Search for the cell housing the specified text and yield its (x, y) center coordinate. 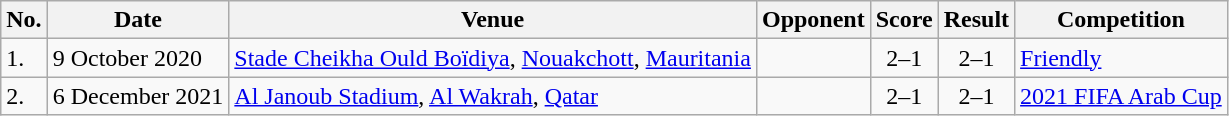
Al Janoub Stadium, Al Wakrah, Qatar (493, 96)
No. (24, 20)
Score (904, 20)
Result (976, 20)
9 October 2020 (138, 58)
Date (138, 20)
6 December 2021 (138, 96)
Stade Cheikha Ould Boïdiya, Nouakchott, Mauritania (493, 58)
1. (24, 58)
Opponent (813, 20)
2021 FIFA Arab Cup (1122, 96)
Competition (1122, 20)
2. (24, 96)
Venue (493, 20)
Friendly (1122, 58)
